Identify which cell holds the provided text, then report its [X, Y] central coordinate. 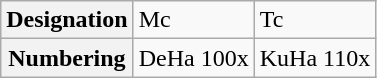
KuHa 110x [315, 58]
Tc [315, 20]
Mc [194, 20]
Designation [67, 20]
Numbering [67, 58]
DeHa 100x [194, 58]
